Extract the (X, Y) coordinate from the center of the cell holding the provided text.  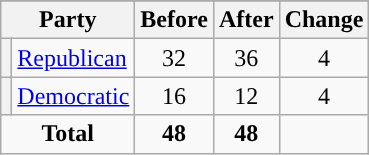
After (246, 20)
36 (246, 58)
Total (68, 134)
16 (174, 96)
12 (246, 96)
Change (324, 20)
Republican (74, 58)
Before (174, 20)
Party (68, 20)
Democratic (74, 96)
32 (174, 58)
